Pinpoint the cell where the given text exists, returning its (x, y) midpoint coordinate. 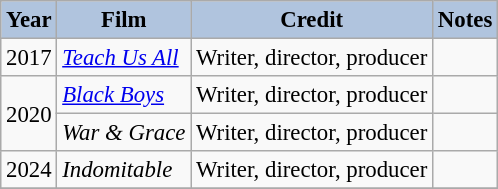
2020 (29, 114)
Credit (312, 20)
War & Grace (124, 133)
Indomitable (124, 170)
Notes (466, 20)
2017 (29, 58)
Teach Us All (124, 58)
Year (29, 20)
Film (124, 20)
2024 (29, 170)
Black Boys (124, 95)
